Extract the [x, y] coordinate from the center of the cell holding the provided text.  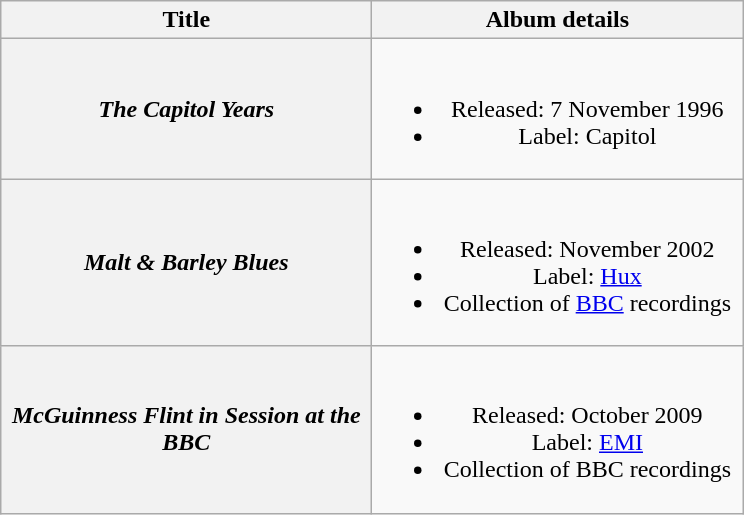
Released: 7 November 1996Label: Capitol [558, 109]
The Capitol Years [186, 109]
Released: November 2002Label: HuxCollection of BBC recordings [558, 262]
Malt & Barley Blues [186, 262]
McGuinness Flint in Session at the BBC [186, 430]
Title [186, 20]
Released: October 2009Label: EMICollection of BBC recordings [558, 430]
Album details [558, 20]
